Capture the cell that displays the provided text and extract its (X, Y) central coordinate. 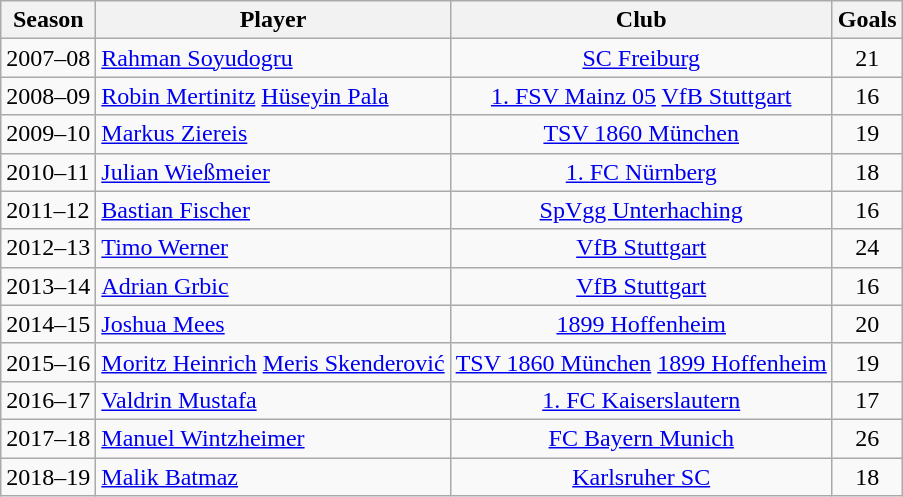
20 (867, 324)
2016–17 (48, 400)
21 (867, 58)
FC Bayern Munich (641, 438)
2008–09 (48, 96)
Adrian Grbic (273, 286)
2010–11 (48, 172)
1. FC Kaiserslautern (641, 400)
2012–13 (48, 248)
Rahman Soyudogru (273, 58)
Joshua Mees (273, 324)
Karlsruher SC (641, 477)
2018–19 (48, 477)
1899 Hoffenheim (641, 324)
Moritz Heinrich Meris Skenderović (273, 362)
SpVgg Unterhaching (641, 210)
SC Freiburg (641, 58)
Malik Batmaz (273, 477)
2017–18 (48, 438)
2015–16 (48, 362)
24 (867, 248)
26 (867, 438)
2009–10 (48, 134)
Club (641, 20)
Julian Wießmeier (273, 172)
Player (273, 20)
Timo Werner (273, 248)
Bastian Fischer (273, 210)
TSV 1860 München 1899 Hoffenheim (641, 362)
1. FSV Mainz 05 VfB Stuttgart (641, 96)
Valdrin Mustafa (273, 400)
Robin Mertinitz Hüseyin Pala (273, 96)
2007–08 (48, 58)
17 (867, 400)
1. FC Nürnberg (641, 172)
Manuel Wintzheimer (273, 438)
Goals (867, 20)
Season (48, 20)
2014–15 (48, 324)
2013–14 (48, 286)
Markus Ziereis (273, 134)
2011–12 (48, 210)
TSV 1860 München (641, 134)
